Extract the [x, y] coordinate from the center of the cell holding the provided text.  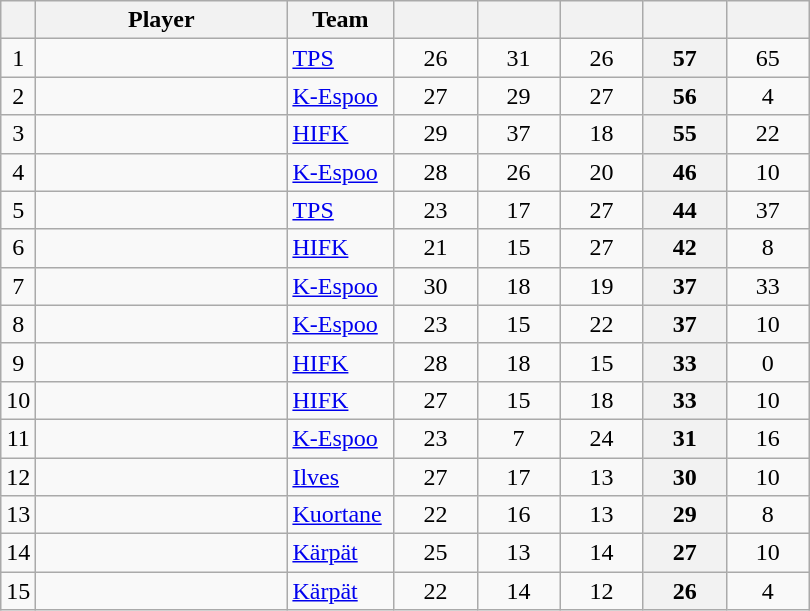
Ilves [340, 477]
24 [602, 438]
19 [602, 286]
57 [684, 58]
11 [18, 438]
21 [436, 248]
25 [436, 553]
20 [602, 172]
Team [340, 20]
2 [18, 96]
0 [768, 362]
65 [768, 58]
6 [18, 248]
Player [162, 20]
55 [684, 134]
Kuortane [340, 515]
42 [684, 248]
56 [684, 96]
3 [18, 134]
5 [18, 210]
46 [684, 172]
1 [18, 58]
44 [684, 210]
9 [18, 362]
